Find where the given text appears and provide that cell's center as [x, y] coordinate. 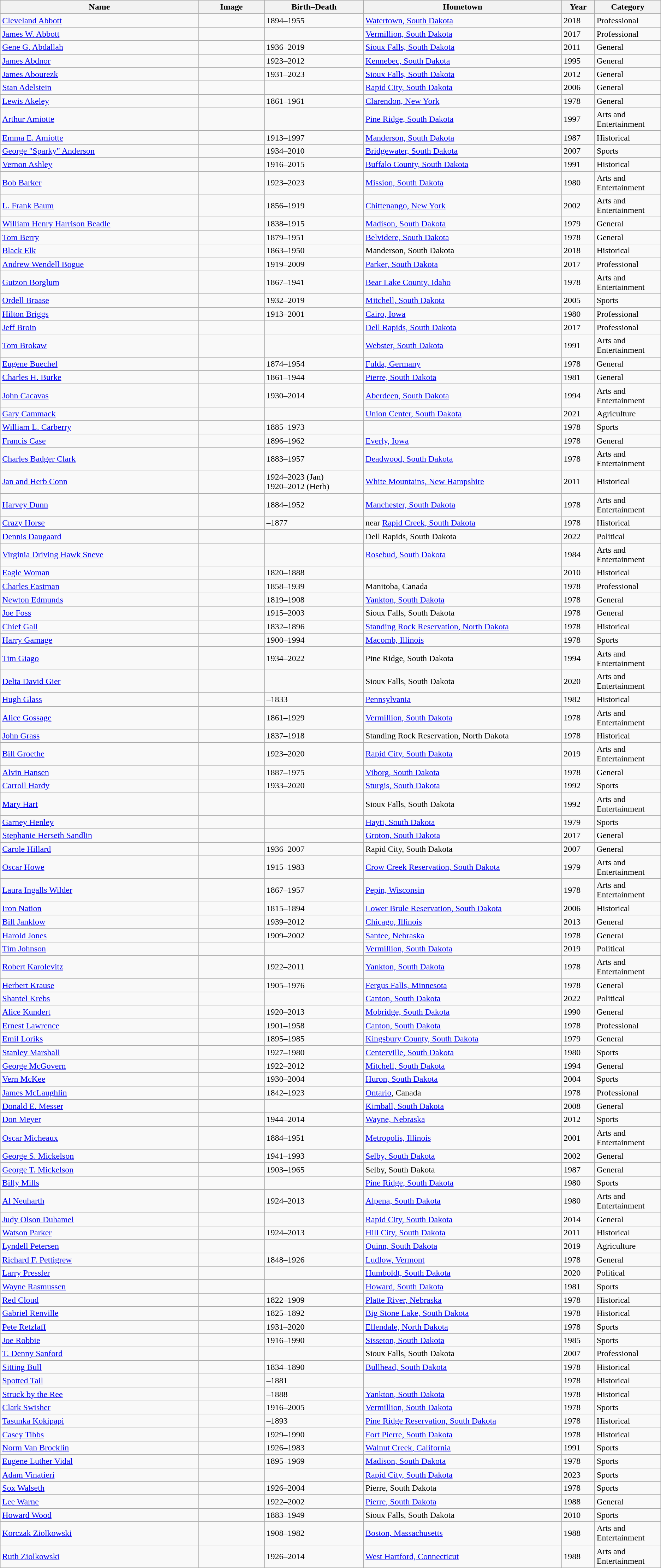
1995 [578, 61]
Donald E. Messer [100, 1106]
Manitoba, Canada [463, 586]
Kingsbury County, South Dakota [463, 1039]
–1893 [314, 1421]
Buffalo County, South Dakota [463, 164]
Dennis Daugaard [100, 536]
Gene G. Abdallah [100, 47]
Rosebud, South Dakota [463, 554]
1885–1973 [314, 427]
James Abdnor [100, 61]
Clark Swisher [100, 1407]
Watson Parker [100, 1233]
1895–1985 [314, 1039]
1848–1926 [314, 1260]
1901–1958 [314, 1026]
Adam Vinatieri [100, 1475]
Groton, South Dakota [463, 836]
1867–1957 [314, 890]
Francis Case [100, 440]
1923–2023 [314, 182]
Bullhead, South Dakota [463, 1367]
1838–1915 [314, 224]
Stanley Marshall [100, 1052]
George S. Mickelson [100, 1156]
James Abourezk [100, 74]
Korczak Ziolkowski [100, 1533]
1939–2012 [314, 922]
1815–1894 [314, 908]
Judy Olson Duhamel [100, 1219]
Lewis Akeley [100, 101]
1926–2004 [314, 1488]
1916–2005 [314, 1407]
1820–1888 [314, 573]
Year [578, 7]
Vern McKee [100, 1079]
Tim Giago [100, 658]
Stan Adelstein [100, 88]
1916–2015 [314, 164]
1941–1993 [314, 1156]
Pine Ridge Reservation, South Dakota [463, 1421]
Kennebec, South Dakota [463, 61]
Spotted Tail [100, 1380]
Lee Warne [100, 1502]
Quinn, South Dakota [463, 1246]
Hayti, South Dakota [463, 822]
1936–2007 [314, 849]
1944–2014 [314, 1119]
Emil Loriks [100, 1039]
1883–1957 [314, 459]
Casey Tibbs [100, 1434]
Eagle Woman [100, 573]
1896–1962 [314, 440]
–1888 [314, 1394]
Don Meyer [100, 1119]
Birth–Death [314, 7]
Harold Jones [100, 935]
Garney Henley [100, 822]
Norm Van Brocklin [100, 1448]
Crazy Horse [100, 523]
2008 [578, 1106]
Gutzon Borglum [100, 283]
Chicago, Illinois [463, 922]
Pete Retzlaff [100, 1327]
Belvidere, South Dakota [463, 237]
1922–2012 [314, 1066]
Platte River, Nebraska [463, 1300]
John Grass [100, 736]
1926–2014 [314, 1556]
West Hartford, Connecticut [463, 1556]
Hill City, South Dakota [463, 1233]
Delta David Gier [100, 681]
Sturgis, South Dakota [463, 786]
William L. Carberry [100, 427]
2001 [578, 1138]
Larry Pressler [100, 1273]
2013 [578, 922]
–1833 [314, 699]
Ernest Lawrence [100, 1026]
Manchester, South Dakota [463, 505]
Sox Walseth [100, 1488]
Webster, South Dakota [463, 345]
Howard Wood [100, 1515]
Humboldt, South Dakota [463, 1273]
1825–1892 [314, 1313]
Viborg, South Dakota [463, 772]
2004 [578, 1079]
1879–1951 [314, 237]
1856–1919 [314, 206]
Jan and Herb Conn [100, 482]
1936–2019 [314, 47]
1915–1983 [314, 867]
1920–2013 [314, 1012]
Harry Gamage [100, 640]
Ruth Ziolkowski [100, 1556]
Pennsylvania [463, 699]
1883–1949 [314, 1515]
Bear Lake County, Idaho [463, 283]
–1877 [314, 523]
Struck by the Ree [100, 1394]
1861–1961 [314, 101]
1884–1951 [314, 1138]
2023 [578, 1475]
Joe Robbie [100, 1340]
1863–1950 [314, 251]
Clarendon, New York [463, 101]
Bridgewater, South Dakota [463, 151]
1929–1990 [314, 1434]
1927–1980 [314, 1052]
1934–2010 [314, 151]
Bob Barker [100, 182]
1919–2009 [314, 264]
1926–1983 [314, 1448]
–1881 [314, 1380]
1905–1976 [314, 985]
Carole Hillard [100, 849]
William Henry Harrison Beadle [100, 224]
Union Center, South Dakota [463, 414]
Charles Eastman [100, 586]
Howard, South Dakota [463, 1287]
Wayne, Nebraska [463, 1119]
Fergus Falls, Minnesota [463, 985]
Big Stone Lake, South Dakota [463, 1313]
Lower Brule Reservation, South Dakota [463, 908]
Gabriel Renville [100, 1313]
Harvey Dunn [100, 505]
1822–1909 [314, 1300]
near Rapid Creek, South Dakota [463, 523]
Herbert Krause [100, 985]
Bill Groethe [100, 754]
Hugh Glass [100, 699]
Hilton Briggs [100, 314]
Cleveland Abbott [100, 20]
Alvin Hansen [100, 772]
Lyndell Petersen [100, 1246]
Billy Mills [100, 1183]
Tasunka Kokipapi [100, 1421]
Aberdeen, South Dakota [463, 396]
Vernon Ashley [100, 164]
Red Cloud [100, 1300]
1990 [578, 1012]
Crow Creek Reservation, South Dakota [463, 867]
2005 [578, 301]
Fort Pierre, South Dakota [463, 1434]
Bill Janklow [100, 922]
1832–1896 [314, 626]
Tim Johnson [100, 949]
1915–2003 [314, 613]
White Mountains, New Hampshire [463, 482]
Category [628, 7]
Mobridge, South Dakota [463, 1012]
George McGovern [100, 1066]
Deadwood, South Dakota [463, 459]
Gary Cammack [100, 414]
1861–1929 [314, 718]
1861–1944 [314, 377]
Tom Brokaw [100, 345]
Eugene Luther Vidal [100, 1461]
1922–2011 [314, 967]
Everly, Iowa [463, 440]
1867–1941 [314, 283]
Virginia Driving Hawk Sneve [100, 554]
Joe Foss [100, 613]
Arthur Amiotte [100, 119]
George "Sparky" Anderson [100, 151]
George T. Mickelson [100, 1169]
Charles Badger Clark [100, 459]
1819–1908 [314, 600]
Carroll Hardy [100, 786]
1913–1997 [314, 137]
1894–1955 [314, 20]
Kimball, South Dakota [463, 1106]
Andrew Wendell Bogue [100, 264]
Stephanie Herseth Sandlin [100, 836]
1842–1923 [314, 1093]
2014 [578, 1219]
Alice Gossage [100, 718]
Jeff Broin [100, 327]
1913–2001 [314, 314]
Santee, Nebraska [463, 935]
Charles H. Burke [100, 377]
Huron, South Dakota [463, 1079]
Black Elk [100, 251]
1982 [578, 699]
Iron Nation [100, 908]
John Cacavas [100, 396]
Mission, South Dakota [463, 182]
1933–2020 [314, 786]
1997 [578, 119]
Sitting Bull [100, 1367]
1916–1990 [314, 1340]
1930–2004 [314, 1079]
1887–1975 [314, 772]
L. Frank Baum [100, 206]
1895–1969 [314, 1461]
Ontario, Canada [463, 1093]
T. Denny Sanford [100, 1354]
1909–2002 [314, 935]
1931–2023 [314, 74]
James W. Abbott [100, 34]
1924–2023 (Jan)1920–2012 (Herb) [314, 482]
1884–1952 [314, 505]
1837–1918 [314, 736]
Hometown [463, 7]
1903–1965 [314, 1169]
Ellendale, North Dakota [463, 1327]
1834–1890 [314, 1367]
Parker, South Dakota [463, 264]
1984 [578, 554]
Laura Ingalls Wilder [100, 890]
1931–2020 [314, 1327]
1985 [578, 1340]
1908–1982 [314, 1533]
1874–1954 [314, 364]
1930–2014 [314, 396]
Eugene Buechel [100, 364]
Walnut Creek, California [463, 1448]
Al Neuharth [100, 1201]
1900–1994 [314, 640]
Newton Edmunds [100, 600]
Ordell Braase [100, 301]
1923–2020 [314, 754]
Alice Kundert [100, 1012]
Wayne Rasmussen [100, 1287]
Oscar Micheaux [100, 1138]
1932–2019 [314, 301]
1934–2022 [314, 658]
1922–2002 [314, 1502]
Pepin, Wisconsin [463, 890]
Chittenango, New York [463, 206]
Boston, Massachusetts [463, 1533]
Image [232, 7]
2021 [578, 414]
Robert Karolevitz [100, 967]
Oscar Howe [100, 867]
Macomb, Illinois [463, 640]
Chief Gall [100, 626]
Sisseton, South Dakota [463, 1340]
Mary Hart [100, 804]
Emma E. Amiotte [100, 137]
Fulda, Germany [463, 364]
Alpena, South Dakota [463, 1201]
Shantel Krebs [100, 999]
Metropolis, Illinois [463, 1138]
Cairo, Iowa [463, 314]
Richard F. Pettigrew [100, 1260]
1923–2012 [314, 61]
Ludlow, Vermont [463, 1260]
Centerville, South Dakota [463, 1052]
Watertown, South Dakota [463, 20]
Name [100, 7]
1858–1939 [314, 586]
Tom Berry [100, 237]
James McLaughlin [100, 1093]
